From the cell containing the given text, extract its center point as (X, Y) coordinate. 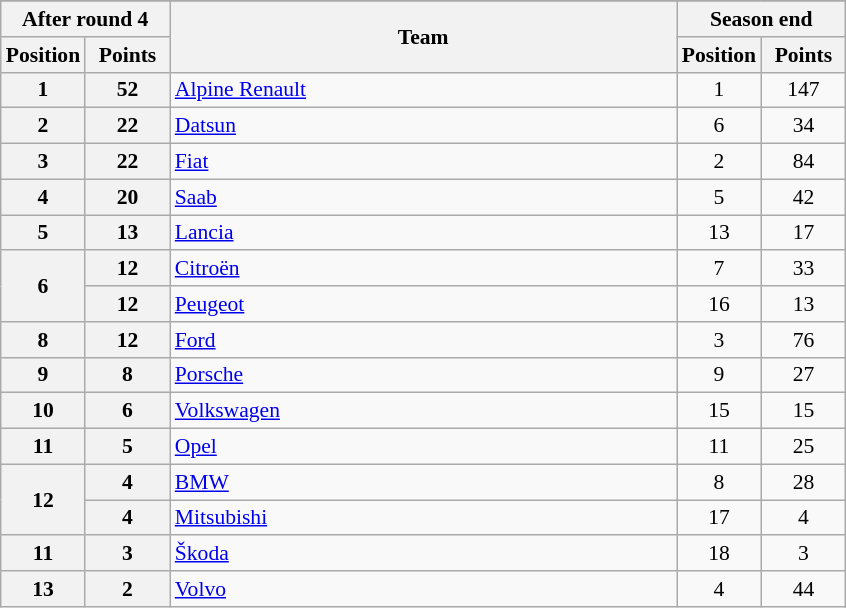
Fiat (424, 162)
BMW (424, 482)
52 (127, 90)
34 (803, 126)
44 (803, 589)
25 (803, 447)
10 (43, 411)
Season end (762, 19)
Saab (424, 197)
16 (719, 304)
Volkswagen (424, 411)
20 (127, 197)
28 (803, 482)
Datsun (424, 126)
Opel (424, 447)
42 (803, 197)
Peugeot (424, 304)
Volvo (424, 589)
7 (719, 269)
27 (803, 375)
Alpine Renault (424, 90)
147 (803, 90)
Lancia (424, 233)
Porsche (424, 375)
After round 4 (86, 19)
Citroën (424, 269)
33 (803, 269)
76 (803, 340)
Mitsubishi (424, 518)
Team (424, 36)
Škoda (424, 554)
18 (719, 554)
Ford (424, 340)
84 (803, 162)
